Capture the cell that displays the provided text and extract its (x, y) central coordinate. 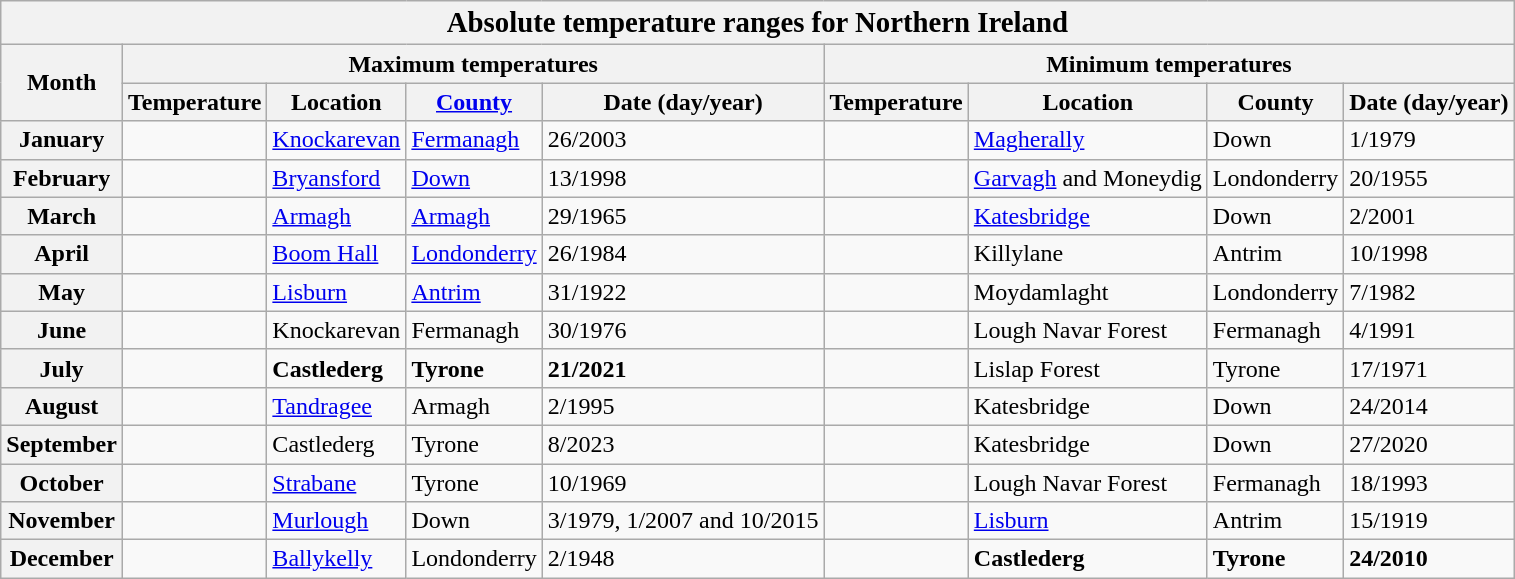
December (62, 559)
17/1971 (1429, 368)
January (62, 140)
20/1955 (1429, 178)
2/1948 (683, 559)
September (62, 444)
Maximum temperatures (472, 64)
21/2021 (683, 368)
August (62, 406)
10/1998 (1429, 254)
26/1984 (683, 254)
May (62, 292)
31/1922 (683, 292)
24/2010 (1429, 559)
29/1965 (683, 216)
February (62, 178)
April (62, 254)
Month (62, 83)
July (62, 368)
June (62, 330)
8/2023 (683, 444)
October (62, 483)
Murlough (336, 521)
7/1982 (1429, 292)
4/1991 (1429, 330)
30/1976 (683, 330)
27/2020 (1429, 444)
Lislap Forest (1088, 368)
Strabane (336, 483)
Tandragee (336, 406)
3/1979, 1/2007 and 10/2015 (683, 521)
18/1993 (1429, 483)
24/2014 (1429, 406)
Garvagh and Moneydig (1088, 178)
26/2003 (683, 140)
March (62, 216)
Magherally (1088, 140)
13/1998 (683, 178)
Absolute temperature ranges for Northern Ireland (758, 23)
15/1919 (1429, 521)
1/1979 (1429, 140)
2/2001 (1429, 216)
Ballykelly (336, 559)
Moydamlaght (1088, 292)
Bryansford (336, 178)
2/1995 (683, 406)
Minimum temperatures (1169, 64)
10/1969 (683, 483)
November (62, 521)
Killylane (1088, 254)
Boom Hall (336, 254)
